Find where the given text appears and provide that cell's center as (X, Y) coordinate. 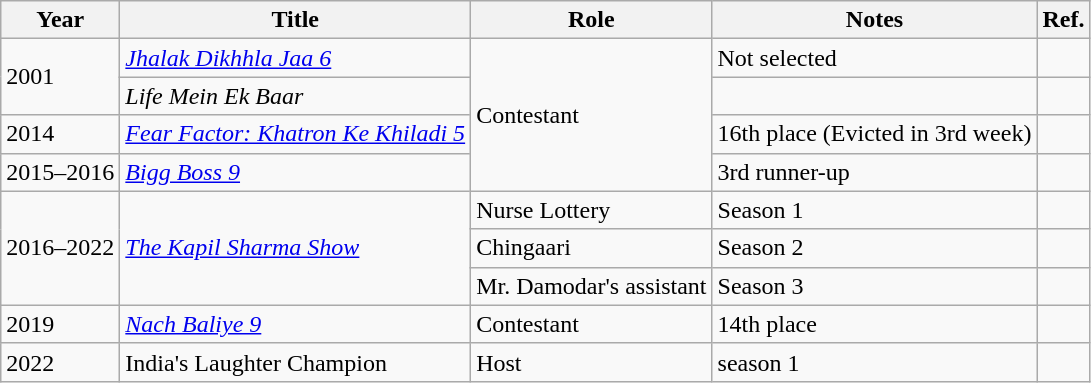
2016–2022 (60, 248)
Nurse Lottery (592, 210)
14th place (874, 324)
Mr. Damodar's assistant (592, 286)
Host (592, 362)
Season 3 (874, 286)
The Kapil Sharma Show (296, 248)
2015–2016 (60, 172)
Jhalak Dikhhla Jaa 6 (296, 58)
2014 (60, 134)
Season 2 (874, 248)
2022 (60, 362)
16th place (Evicted in 3rd week) (874, 134)
Nach Baliye 9 (296, 324)
3rd runner-up (874, 172)
Title (296, 20)
Not selected (874, 58)
Season 1 (874, 210)
Year (60, 20)
Fear Factor: Khatron Ke Khiladi 5 (296, 134)
Bigg Boss 9 (296, 172)
Role (592, 20)
season 1 (874, 362)
2001 (60, 77)
Life Mein Ek Baar (296, 96)
India's Laughter Champion (296, 362)
Notes (874, 20)
Chingaari (592, 248)
2019 (60, 324)
Ref. (1064, 20)
